Identify which cell holds the provided text, then report its (x, y) central coordinate. 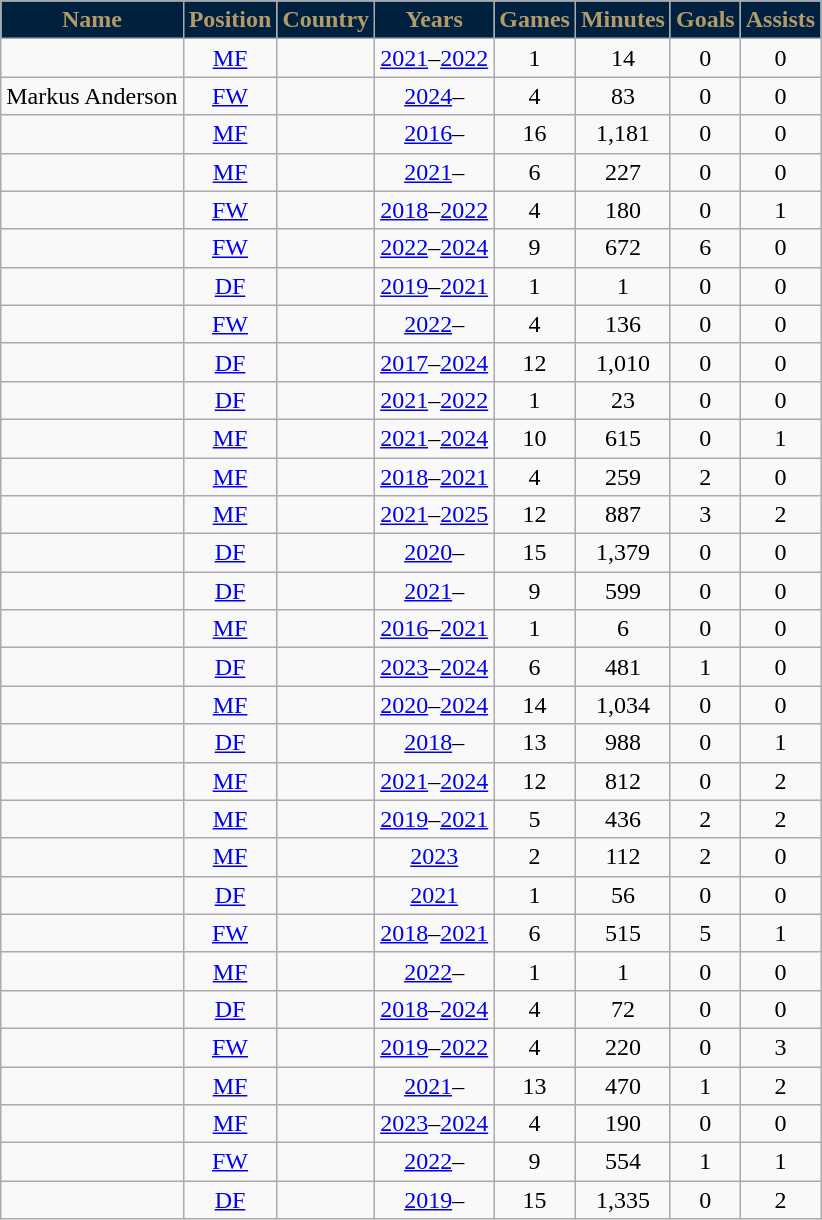
1,010 (622, 362)
812 (622, 781)
887 (622, 515)
2023 (434, 857)
2021 (434, 895)
2017–2024 (434, 362)
988 (622, 743)
Position (230, 20)
23 (622, 400)
599 (622, 591)
2024– (434, 96)
220 (622, 1047)
2018–2024 (434, 1009)
16 (535, 134)
481 (622, 667)
2019– (434, 1200)
72 (622, 1009)
2022–2024 (434, 248)
227 (622, 172)
83 (622, 96)
Minutes (622, 20)
470 (622, 1085)
615 (622, 438)
1,181 (622, 134)
2021–2025 (434, 515)
Assists (780, 20)
1,335 (622, 1200)
Name (92, 20)
Markus Anderson (92, 96)
2016– (434, 134)
136 (622, 324)
2019–2022 (434, 1047)
515 (622, 933)
436 (622, 819)
1,034 (622, 705)
554 (622, 1162)
2020– (434, 553)
Games (535, 20)
112 (622, 857)
56 (622, 895)
2018– (434, 743)
190 (622, 1124)
1,379 (622, 553)
2016–2021 (434, 629)
259 (622, 477)
180 (622, 210)
Goals (705, 20)
10 (535, 438)
Years (434, 20)
2020–2024 (434, 705)
Country (326, 20)
672 (622, 248)
2018–2022 (434, 210)
